Scan for the cell matching the given text and deliver its [x, y] coordinate at center. 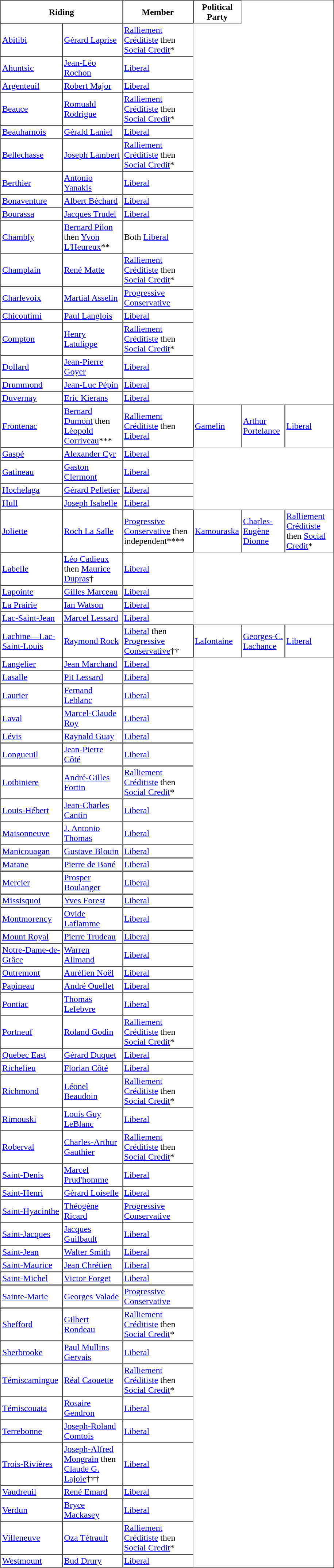
Drummond [31, 385]
Sherbrooke [31, 1353]
Mercier [31, 883]
Léonel Beaudoin [93, 1091]
Matane [31, 864]
Raymond Rock [93, 641]
Dollard [31, 367]
René Emard [93, 1492]
Rimouski [31, 1119]
Théogène Ricard [93, 1211]
Lafontaine [217, 641]
J. Antonio Thomas [93, 834]
Joseph Lambert [93, 155]
Paul Langlois [93, 316]
Laval [31, 718]
Charlevoix [31, 298]
Alexander Cyr [93, 454]
Verdun [31, 1510]
Beauharnois [31, 132]
Chicoutimi [31, 316]
Compton [31, 339]
Montmorency [31, 919]
Warren Allmand [93, 955]
Westmount [31, 1561]
André-Gilles Fortin [93, 782]
Pit Lessard [93, 677]
Political Party [217, 12]
Lac-Saint-Jean [31, 618]
Louis Guy LeBlanc [93, 1119]
Terrebonne [31, 1431]
Bourassa [31, 214]
Jean-Pierre Goyer [93, 367]
Pierre de Bané [93, 864]
Gérard Pelletier [93, 490]
Fernand Leblanc [93, 696]
Richelieu [31, 1068]
Laurier [31, 696]
Joseph Isabelle [93, 503]
René Matte [93, 270]
Joseph-Roland Comtois [93, 1431]
Shefford [31, 1325]
Jean-Luc Pépin [93, 385]
Témiscouata [31, 1408]
Gaston Clermont [93, 472]
Liberal then Progressive Conservative†† [158, 641]
Hull [31, 503]
Maisonneuve [31, 834]
Henry Latulippe [93, 339]
Roberval [31, 1147]
Florian Côté [93, 1068]
Rosaire Gendron [93, 1408]
Gamelin [217, 426]
Walter Smith [93, 1252]
Chambly [31, 237]
La Prairie [31, 605]
Lévis [31, 737]
Manicouagan [31, 851]
Gérard Duquet [93, 1055]
Jean-Pierre Côté [93, 755]
Richmond [31, 1091]
Member [158, 12]
Saint-Hyacinthe [31, 1211]
Lotbiniere [31, 782]
Roland Godin [93, 1032]
Léo Cadieux then Maurice Dupras† [93, 569]
Marcel Prud'homme [93, 1175]
Raynald Guay [93, 737]
Gérald Laniel [93, 132]
Martial Asselin [93, 298]
Gaspé [31, 454]
Louis-Hébert [31, 810]
Témiscamingue [31, 1380]
Gilbert Rondeau [93, 1325]
Victor Forget [93, 1278]
Bryce Mackasey [93, 1510]
Mount Royal [31, 937]
Ahuntsic [31, 68]
Beauce [31, 109]
Gérard Loiselle [93, 1193]
Pierre Trudeau [93, 937]
Paul Mullins Gervais [93, 1353]
Lapointe [31, 592]
Ovide Laflamme [93, 919]
Labelle [31, 569]
Bud Drury [93, 1561]
Albert Béchard [93, 201]
Vaudreuil [31, 1492]
Gustave Blouin [93, 851]
Champlain [31, 270]
Both Liberal [158, 237]
Charles-Arthur Gauthier [93, 1147]
Charles-Eugène Dionne [263, 531]
Outremont [31, 973]
Portneuf [31, 1032]
Jean-Léo Rochon [93, 68]
Oza Tétrault [93, 1538]
Antonio Yanakis [93, 183]
Gilles Marceau [93, 592]
Marcel-Claude Roy [93, 718]
Berthier [31, 183]
Missisquoi [31, 901]
Romuald Rodrigue [93, 109]
Saint-Denis [31, 1175]
Gérard Laprise [93, 40]
André Ouellet [93, 986]
Sainte-Marie [31, 1296]
Joliette [31, 531]
Saint-Henri [31, 1193]
Trois-Rivières [31, 1464]
Roch La Salle [93, 531]
Prosper Boulanger [93, 883]
Jean-Charles Cantin [93, 810]
Jean Marchand [93, 664]
Jacques Trudel [93, 214]
Saint-Michel [31, 1278]
Gatineau [31, 472]
Riding [62, 12]
Duvernay [31, 398]
Saint-Maurice [31, 1265]
Yves Forest [93, 901]
Eric Kierans [93, 398]
Langelier [31, 664]
Lachine—Lac-Saint-Louis [31, 641]
Quebec East [31, 1055]
Bernard Dumont then Léopold Corriveau*** [93, 426]
Jacques Guilbault [93, 1234]
Ian Watson [93, 605]
Aurélien Noël [93, 973]
Hochelaga [31, 490]
Longueuil [31, 755]
Arthur Portelance [263, 426]
Jean Chrétien [93, 1265]
Marcel Lessard [93, 618]
Pontiac [31, 1004]
Georges Valade [93, 1296]
Réal Caouette [93, 1380]
Papineau [31, 986]
Saint-Jean [31, 1252]
Bernard Pilon then Yvon L'Heureux** [93, 237]
Bonaventure [31, 201]
Thomas Lefebvre [93, 1004]
Kamouraska [217, 531]
Villeneuve [31, 1538]
Robert Major [93, 86]
Progressive Conservative then independent**** [158, 531]
Bellechasse [31, 155]
Argenteuil [31, 86]
Georges-C. Lachance [263, 641]
Saint-Jacques [31, 1234]
Ralliement Créditiste then Liberal [158, 426]
Abitibi [31, 40]
Joseph-Alfred Mongrain then Claude G. Lajoie††† [93, 1464]
Frontenac [31, 426]
Notre-Dame-de-Grâce [31, 955]
Lasalle [31, 677]
